Find where the given text appears and provide that cell's center as [x, y] coordinate. 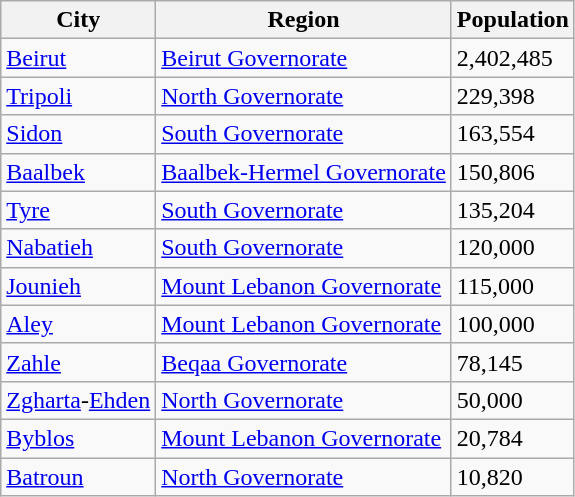
Aley [78, 324]
Beirut [78, 58]
135,204 [512, 210]
Beirut Governorate [304, 58]
20,784 [512, 438]
100,000 [512, 324]
City [78, 20]
Zahle [78, 362]
Beqaa Governorate [304, 362]
Tyre [78, 210]
Baalbek-Hermel Governorate [304, 172]
229,398 [512, 96]
Population [512, 20]
120,000 [512, 248]
Region [304, 20]
Baalbek [78, 172]
Nabatieh [78, 248]
150,806 [512, 172]
2,402,485 [512, 58]
163,554 [512, 134]
Zgharta-Ehden [78, 400]
10,820 [512, 477]
Tripoli [78, 96]
78,145 [512, 362]
50,000 [512, 400]
Sidon [78, 134]
115,000 [512, 286]
Jounieh [78, 286]
Byblos [78, 438]
Batroun [78, 477]
